Locate the cell with the specified text and output its [X, Y] center coordinate. 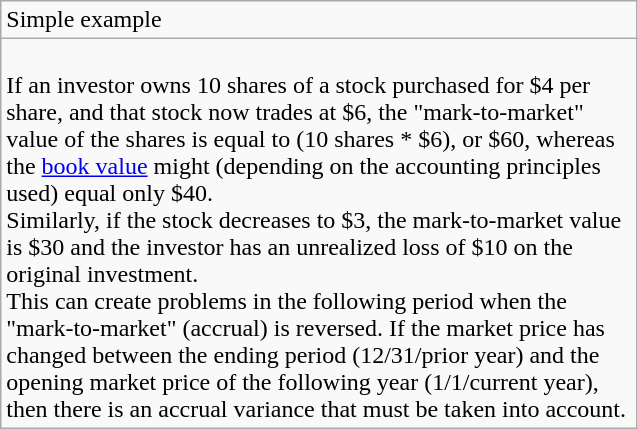
Simple example [319, 20]
